Locate the cell with the specified text and output its [x, y] center coordinate. 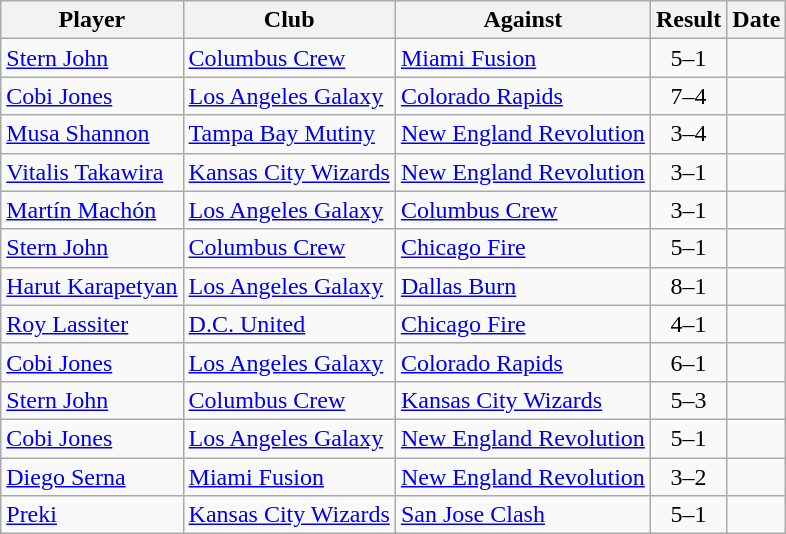
6–1 [688, 362]
3–2 [688, 477]
Date [756, 20]
Musa Shannon [92, 134]
Diego Serna [92, 477]
Roy Lassiter [92, 324]
Player [92, 20]
Vitalis Takawira [92, 172]
4–1 [688, 324]
Against [522, 20]
7–4 [688, 96]
3–4 [688, 134]
Club [289, 20]
Tampa Bay Mutiny [289, 134]
Harut Karapetyan [92, 286]
8–1 [688, 286]
San Jose Clash [522, 515]
Result [688, 20]
Martín Machón [92, 210]
5–3 [688, 400]
D.C. United [289, 324]
Dallas Burn [522, 286]
Preki [92, 515]
